Extract the (X, Y) coordinate from the center of the cell holding the provided text.  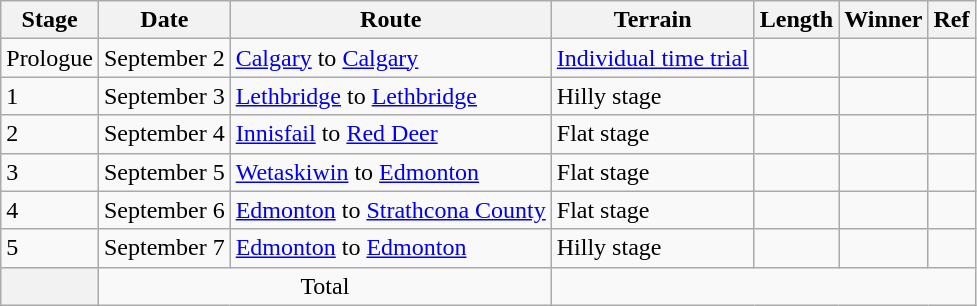
Ref (952, 20)
September 4 (164, 134)
Innisfail to Red Deer (390, 134)
Winner (884, 20)
Prologue (50, 58)
5 (50, 248)
September 7 (164, 248)
Individual time trial (652, 58)
September 6 (164, 210)
Lethbridge to Lethbridge (390, 96)
Length (796, 20)
Stage (50, 20)
Edmonton to Strathcona County (390, 210)
Total (324, 286)
Edmonton to Edmonton (390, 248)
September 2 (164, 58)
September 3 (164, 96)
2 (50, 134)
September 5 (164, 172)
Terrain (652, 20)
3 (50, 172)
1 (50, 96)
4 (50, 210)
Calgary to Calgary (390, 58)
Route (390, 20)
Date (164, 20)
Wetaskiwin to Edmonton (390, 172)
